Output the [X, Y] coordinate of the center of the cell containing the given text.  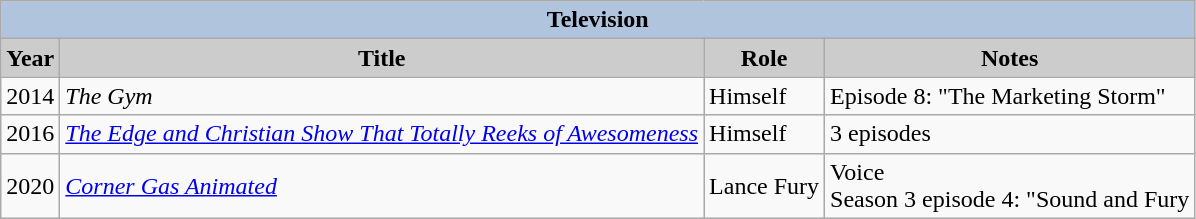
Lance Fury [764, 186]
Role [764, 58]
3 episodes [1010, 134]
Year [30, 58]
2014 [30, 96]
2016 [30, 134]
2020 [30, 186]
The Gym [382, 96]
The Edge and Christian Show That Totally Reeks of Awesomeness [382, 134]
Voice Season 3 episode 4: "Sound and Fury [1010, 186]
Notes [1010, 58]
Corner Gas Animated [382, 186]
Episode 8: "The Marketing Storm" [1010, 96]
Television [598, 20]
Title [382, 58]
